Locate the cell with the specified text and output its (X, Y) center coordinate. 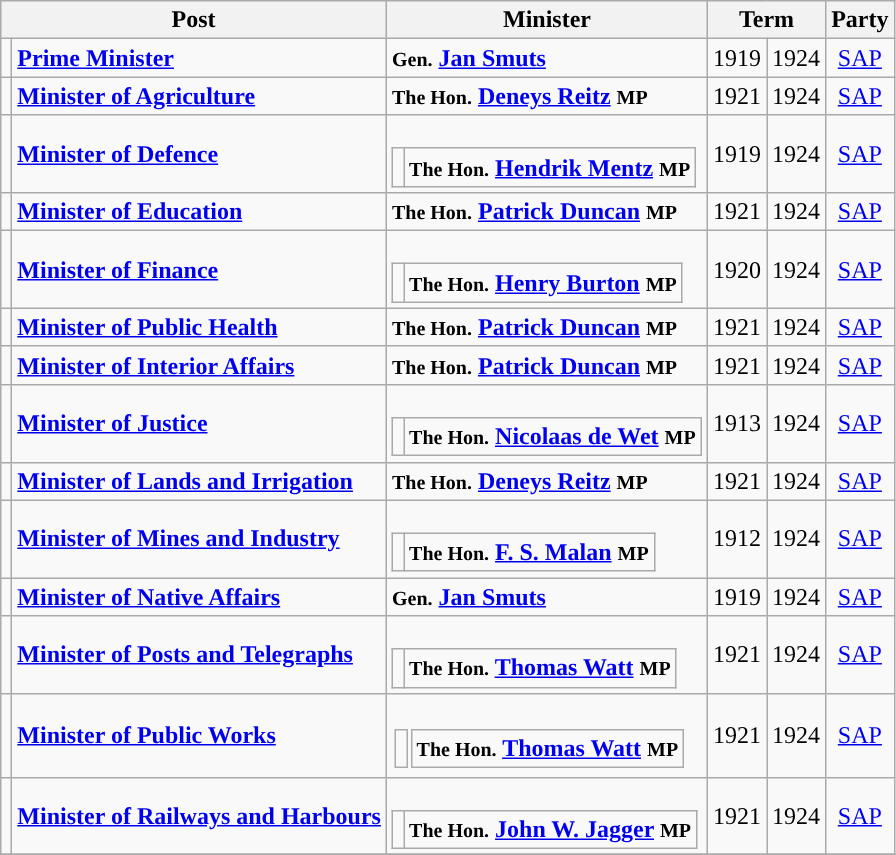
1912 (738, 539)
Minister of Public Works (200, 735)
1913 (738, 423)
Minister of Interior Affairs (200, 365)
Term (767, 20)
Minister of Railways and Harbours (200, 816)
Minister of Mines and Industry (200, 539)
Minister of Native Affairs (200, 597)
Minister of Lands and Irrigation (200, 481)
Minister of Justice (200, 423)
Minister of Education (200, 212)
Party (860, 20)
1920 (738, 270)
Minister of Finance (200, 270)
Minister of Agriculture (200, 96)
Minister of Public Health (200, 327)
Post (194, 20)
Prime Minister (200, 58)
Minister of Defence (200, 154)
Minister (546, 20)
Minister of Posts and Telegraphs (200, 655)
